Extract the (x, y) coordinate from the center of the cell holding the provided text.  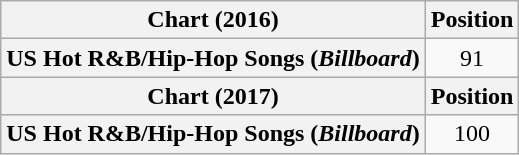
91 (472, 58)
100 (472, 134)
Chart (2016) (213, 20)
Chart (2017) (213, 96)
